From the cell containing the given text, extract its center point as [x, y] coordinate. 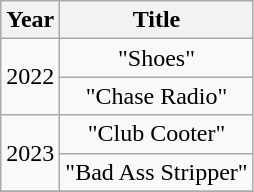
Year [30, 20]
"Club Cooter" [156, 134]
2023 [30, 153]
2022 [30, 77]
"Chase Radio" [156, 96]
"Bad Ass Stripper" [156, 172]
"Shoes" [156, 58]
Title [156, 20]
